Locate the cell with the specified text and output its (X, Y) center coordinate. 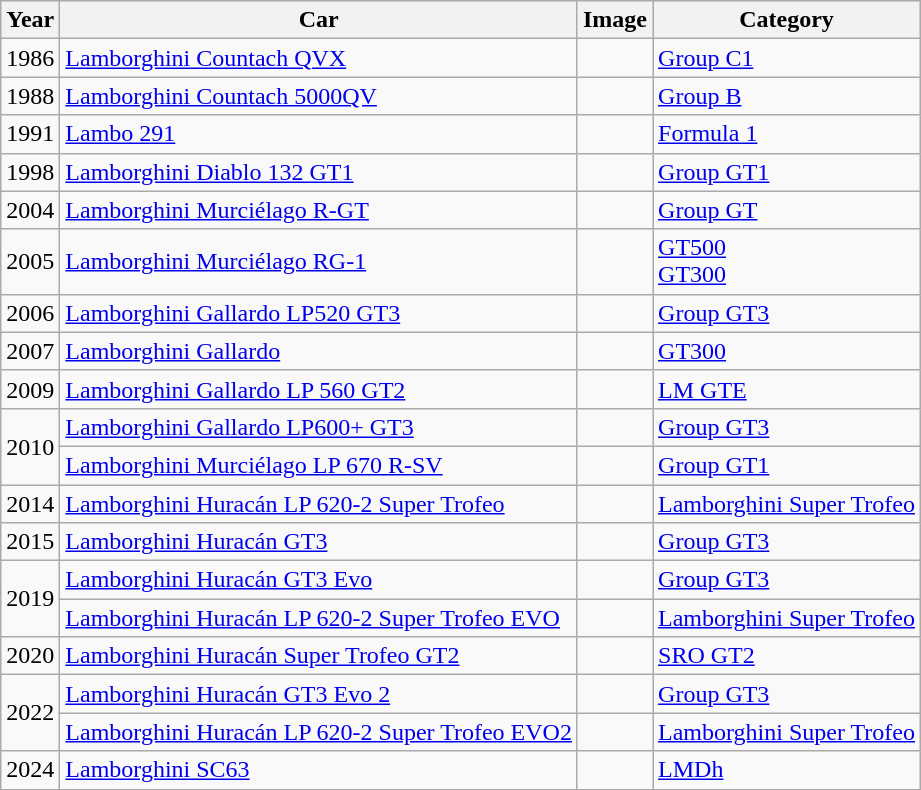
Year (30, 20)
Lamborghini Huracán LP 620-2 Super Trofeo EVO (319, 618)
Lamborghini Huracán Super Trofeo GT2 (319, 656)
2005 (30, 262)
Lamborghini Huracán GT3 (319, 542)
Lamborghini Murciélago R-GT (319, 210)
1991 (30, 134)
1986 (30, 58)
1998 (30, 172)
Category (787, 20)
2022 (30, 713)
2006 (30, 313)
Lamborghini Murciélago LP 670 R-SV (319, 465)
Lamborghini Huracán LP 620-2 Super Trofeo (319, 503)
2019 (30, 599)
Formula 1 (787, 134)
1988 (30, 96)
2014 (30, 503)
Lamborghini Murciélago RG-1 (319, 262)
Lamborghini Gallardo LP520 GT3 (319, 313)
Lambo 291 (319, 134)
LMDh (787, 770)
2024 (30, 770)
Lamborghini Huracán LP 620-2 Super Trofeo EVO2 (319, 732)
2009 (30, 389)
2020 (30, 656)
Lamborghini Gallardo LP600+ GT3 (319, 427)
Group B (787, 96)
2004 (30, 210)
GT500GT300 (787, 262)
Lamborghini SC63 (319, 770)
Lamborghini Diablo 132 GT1 (319, 172)
Car (319, 20)
2015 (30, 542)
Lamborghini Gallardo (319, 351)
Group C1 (787, 58)
Lamborghini Huracán GT3 Evo (319, 580)
SRO GT2 (787, 656)
GT300 (787, 351)
Lamborghini Countach QVX (319, 58)
LM GTE (787, 389)
Lamborghini Gallardo LP 560 GT2 (319, 389)
Lamborghini Huracán GT3 Evo 2 (319, 694)
Group GT (787, 210)
Image (614, 20)
2007 (30, 351)
Lamborghini Countach 5000QV (319, 96)
2010 (30, 446)
